Return the (x, y) coordinate for the center point of the cell that contains the specified text.  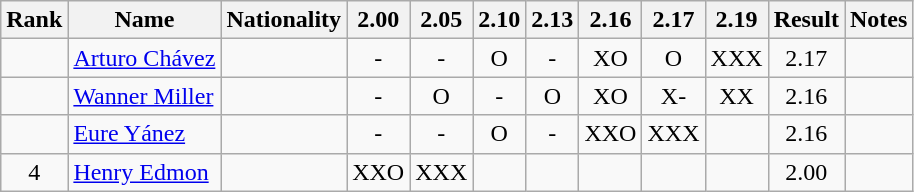
2.10 (500, 20)
Name (144, 20)
Arturo Chávez (144, 58)
Result (806, 20)
X- (674, 96)
2.19 (736, 20)
Wanner Miller (144, 96)
4 (34, 172)
Henry Edmon (144, 172)
Eure Yánez (144, 134)
Rank (34, 20)
Notes (878, 20)
2.13 (552, 20)
Nationality (284, 20)
XX (736, 96)
2.05 (442, 20)
